Detect which cell encompasses the target text, then output its [x, y] center coordinate. 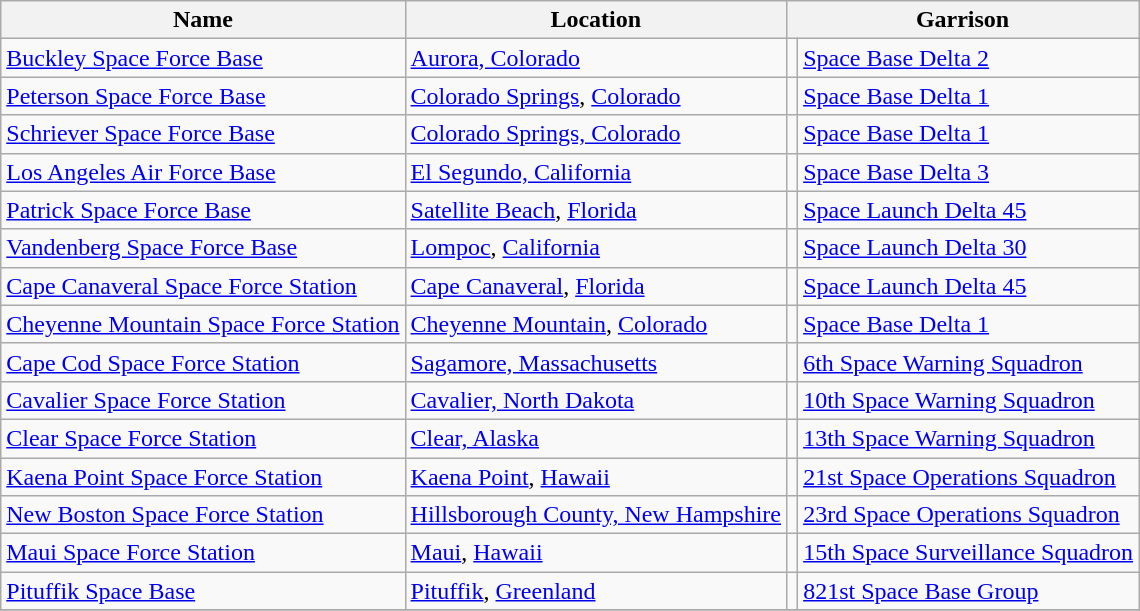
El Segundo, California [596, 172]
21st Space Operations Squadron [968, 477]
23rd Space Operations Squadron [968, 515]
Kaena Point Space Force Station [203, 477]
Patrick Space Force Base [203, 210]
Garrison [963, 20]
Name [203, 20]
Peterson Space Force Base [203, 96]
Pituffik Space Base [203, 591]
Kaena Point, Hawaii [596, 477]
Location [596, 20]
Cape Canaveral Space Force Station [203, 286]
Clear Space Force Station [203, 438]
Maui, Hawaii [596, 553]
6th Space Warning Squadron [968, 362]
Cavalier Space Force Station [203, 400]
821st Space Base Group [968, 591]
Aurora, Colorado [596, 58]
Schriever Space Force Base [203, 134]
Cape Cod Space Force Station [203, 362]
Clear, Alaska [596, 438]
Space Base Delta 2 [968, 58]
New Boston Space Force Station [203, 515]
Pituffik, Greenland [596, 591]
13th Space Warning Squadron [968, 438]
Buckley Space Force Base [203, 58]
Space Launch Delta 30 [968, 248]
Los Angeles Air Force Base [203, 172]
10th Space Warning Squadron [968, 400]
Hillsborough County, New Hampshire [596, 515]
Lompoc, California [596, 248]
Cape Canaveral, Florida [596, 286]
Cheyenne Mountain, Colorado [596, 324]
15th Space Surveillance Squadron [968, 553]
Sagamore, Massachusetts [596, 362]
Vandenberg Space Force Base [203, 248]
Satellite Beach, Florida [596, 210]
Cheyenne Mountain Space Force Station [203, 324]
Cavalier, North Dakota [596, 400]
Space Base Delta 3 [968, 172]
Maui Space Force Station [203, 553]
